Return the (X, Y) coordinate for the center point of the cell that contains the specified text.  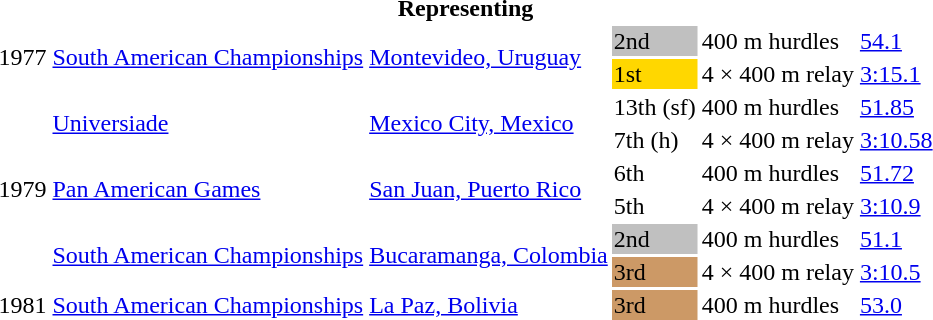
La Paz, Bolivia (489, 305)
5th (654, 206)
7th (h) (654, 140)
Pan American Games (208, 190)
Universiade (208, 124)
Bucaramanga, Colombia (489, 256)
Montevideo, Uruguay (489, 58)
1st (654, 74)
San Juan, Puerto Rico (489, 190)
6th (654, 173)
13th (sf) (654, 107)
Mexico City, Mexico (489, 124)
